Find where the given text appears and provide that cell's center as (X, Y) coordinate. 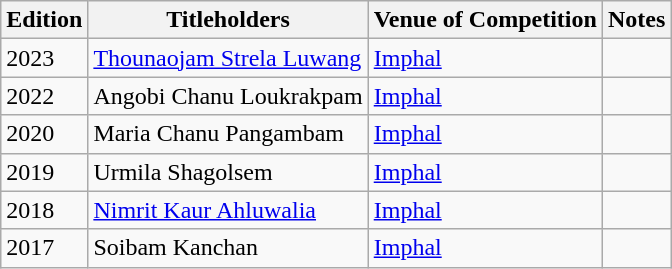
Titleholders (228, 20)
Urmila Shagolsem (228, 172)
Venue of Competition (485, 20)
2020 (44, 134)
2022 (44, 96)
Edition (44, 20)
2017 (44, 248)
2019 (44, 172)
Notes (636, 20)
Thounaojam Strela Luwang (228, 58)
Maria Chanu Pangambam (228, 134)
Angobi Chanu Loukrakpam (228, 96)
2023 (44, 58)
Soibam Kanchan (228, 248)
2018 (44, 210)
Nimrit Kaur Ahluwalia (228, 210)
